Search for the cell housing the specified text and yield its (x, y) center coordinate. 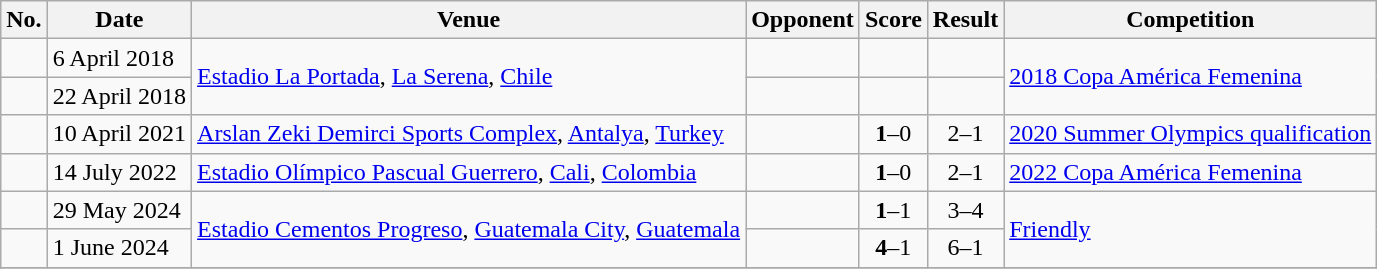
Opponent (803, 20)
3–4 (965, 210)
Estadio Cementos Progreso, Guatemala City, Guatemala (469, 229)
Score (893, 20)
Arslan Zeki Demirci Sports Complex, Antalya, Turkey (469, 134)
22 April 2018 (119, 96)
Date (119, 20)
Venue (469, 20)
Competition (1190, 20)
14 July 2022 (119, 172)
No. (24, 20)
Estadio La Portada, La Serena, Chile (469, 77)
2022 Copa América Femenina (1190, 172)
2018 Copa América Femenina (1190, 77)
6–1 (965, 248)
2020 Summer Olympics qualification (1190, 134)
4–1 (893, 248)
Result (965, 20)
1–1 (893, 210)
10 April 2021 (119, 134)
29 May 2024 (119, 210)
1 June 2024 (119, 248)
6 April 2018 (119, 58)
Estadio Olímpico Pascual Guerrero, Cali, Colombia (469, 172)
Friendly (1190, 229)
